Return the [X, Y] coordinate for the center point of the cell that contains the specified text.  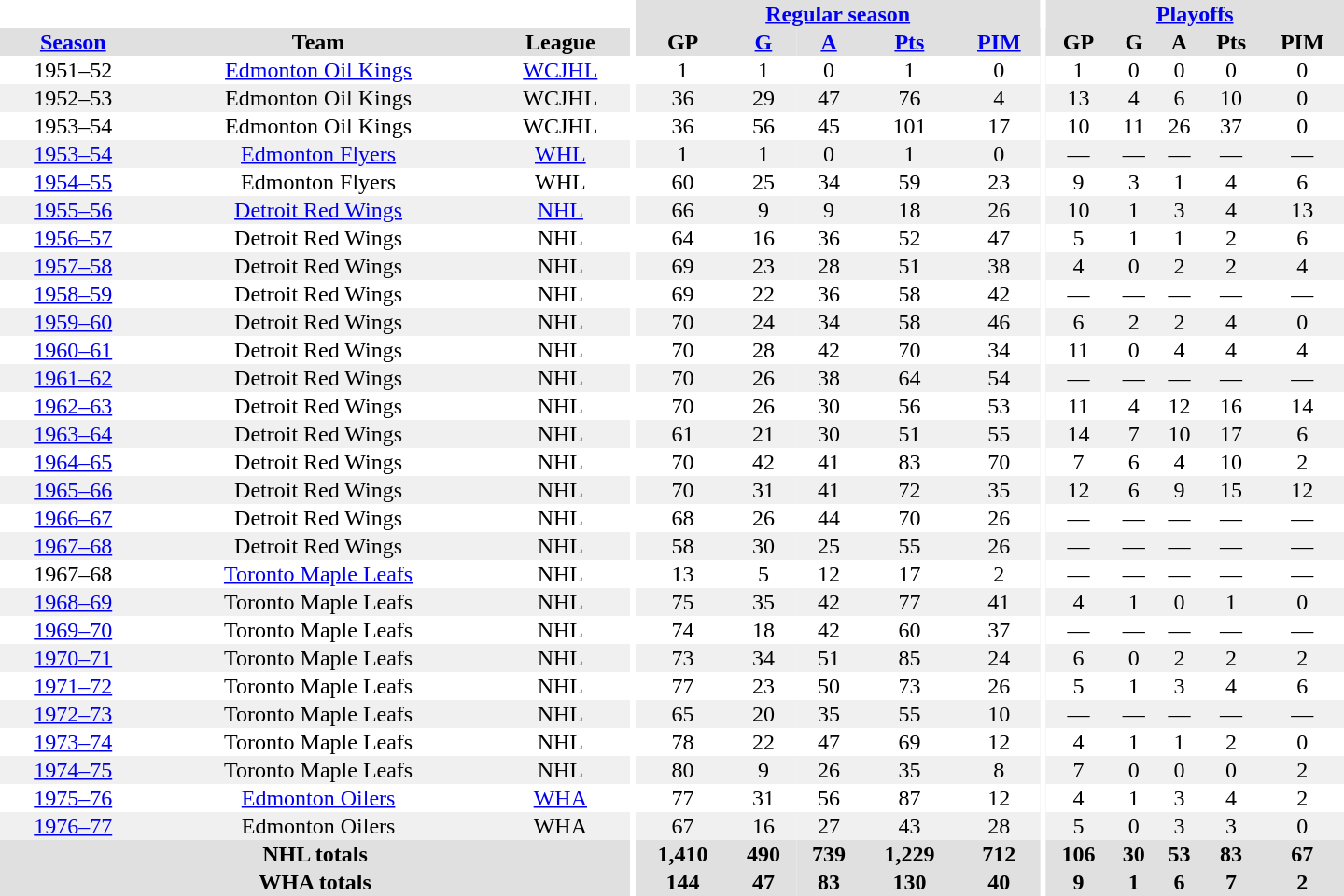
87 [909, 798]
WHA totals [315, 882]
1,410 [683, 854]
Team [317, 42]
712 [999, 854]
65 [683, 714]
27 [829, 826]
76 [909, 98]
29 [763, 98]
490 [763, 854]
8 [999, 770]
68 [683, 518]
1975–76 [73, 798]
75 [683, 602]
59 [909, 182]
1959–60 [73, 322]
1966–67 [73, 518]
1956–57 [73, 238]
52 [909, 238]
72 [909, 490]
85 [909, 658]
1952–53 [73, 98]
106 [1078, 854]
1961–62 [73, 378]
45 [829, 126]
101 [909, 126]
1971–72 [73, 686]
130 [909, 882]
Regular season [838, 14]
80 [683, 770]
League [560, 42]
1969–70 [73, 630]
Season [73, 42]
1951–52 [73, 70]
1973–74 [73, 742]
1954–55 [73, 182]
739 [829, 854]
54 [999, 378]
1,229 [909, 854]
NHL totals [315, 854]
144 [683, 882]
1970–71 [73, 658]
1962–63 [73, 406]
1965–66 [73, 490]
74 [683, 630]
1957–58 [73, 266]
20 [763, 714]
78 [683, 742]
1968–69 [73, 602]
1955–56 [73, 210]
15 [1232, 490]
40 [999, 882]
66 [683, 210]
61 [683, 434]
Playoffs [1195, 14]
1960–61 [73, 350]
46 [999, 322]
50 [829, 686]
1963–64 [73, 434]
1958–59 [73, 294]
44 [829, 518]
21 [763, 434]
43 [909, 826]
1974–75 [73, 770]
1972–73 [73, 714]
1976–77 [73, 826]
1964–65 [73, 462]
